Capture the cell that displays the provided text and extract its (X, Y) central coordinate. 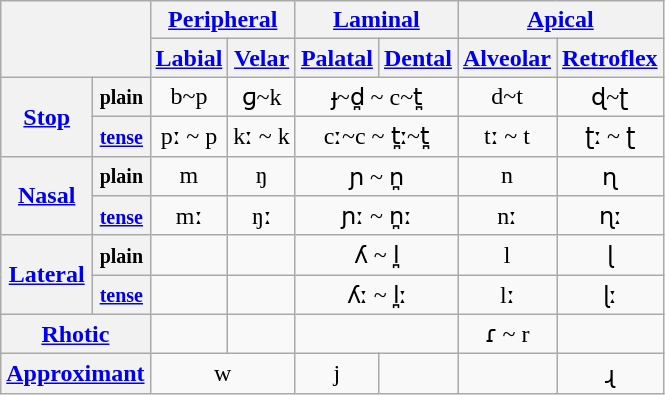
Laminal (376, 20)
Apical (561, 20)
d~t (508, 97)
ŋː (262, 216)
Palatal (336, 58)
tː ~ t (508, 136)
ɭ (610, 255)
lː (508, 295)
pː ~ p (189, 136)
ɭː (610, 295)
Rhotic (76, 334)
w (222, 374)
Peripheral (222, 20)
ʎ ~ l̪ (376, 255)
ɳː (610, 216)
l (508, 255)
Dental (418, 58)
Velar (262, 58)
ɖ~ʈ (610, 97)
Retroflex (610, 58)
b~p (189, 97)
ŋ (262, 176)
Approximant (76, 374)
ɲ ~ n̪ (376, 176)
Alveolar (508, 58)
ɲː ~ n̪ː (376, 216)
n (508, 176)
ɟ~d̪ ~ c~t̪ (376, 97)
j (336, 374)
ɡ~k (262, 97)
Labial (189, 58)
Nasal (47, 196)
Lateral (47, 274)
ɳ (610, 176)
ɻ (610, 374)
ʎː ~ l̪ː (376, 295)
nː (508, 216)
ʈː ~ ʈ (610, 136)
m (189, 176)
Stop (47, 116)
ɾ ~ r (508, 334)
kː ~ k (262, 136)
cː~c ~ t̪ː~t̪ (376, 136)
mː (189, 216)
